Determine the [x, y] coordinate at the center of the cell enclosing the given text.  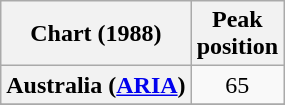
Peakposition [237, 34]
65 [237, 85]
Australia (ARIA) [96, 85]
Chart (1988) [96, 34]
